Provide the (X, Y) coordinate of the cell's center where the given text is located.  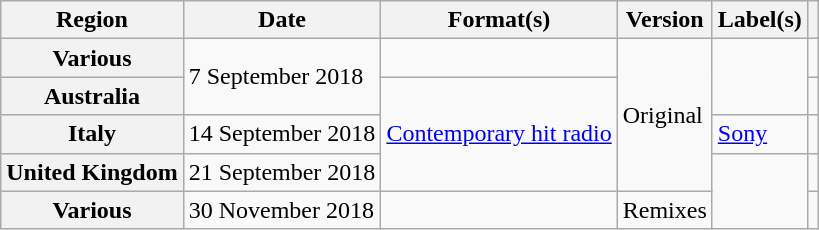
14 September 2018 (282, 134)
Format(s) (499, 20)
30 November 2018 (282, 210)
7 September 2018 (282, 77)
United Kingdom (92, 172)
Contemporary hit radio (499, 134)
21 September 2018 (282, 172)
Remixes (664, 210)
Version (664, 20)
Australia (92, 96)
Italy (92, 134)
Sony (760, 134)
Label(s) (760, 20)
Region (92, 20)
Original (664, 115)
Date (282, 20)
